Provide the [X, Y] coordinate of the cell's center where the given text is located.  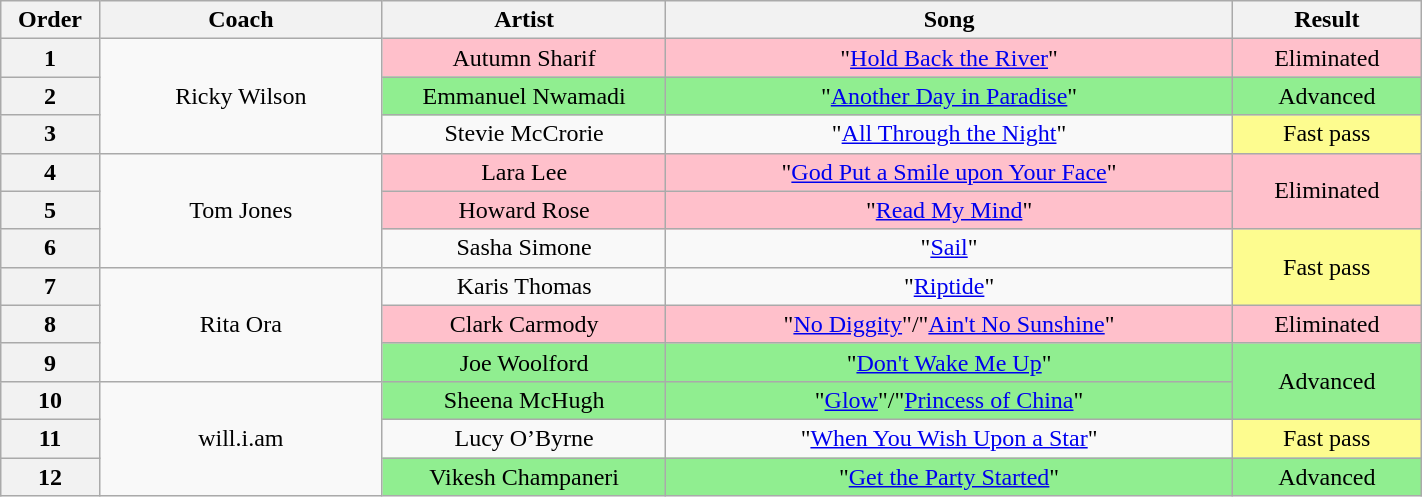
Sasha Simone [524, 248]
"Get the Party Started" [950, 477]
"No Diggity"/"Ain't No Sunshine" [950, 324]
7 [50, 286]
"Hold Back the River" [950, 58]
Ricky Wilson [240, 96]
Howard Rose [524, 210]
Lucy O’Byrne [524, 438]
3 [50, 134]
"God Put a Smile upon Your Face" [950, 172]
will.i.am [240, 438]
10 [50, 400]
"Sail" [950, 248]
Lara Lee [524, 172]
"When You Wish Upon a Star" [950, 438]
Karis Thomas [524, 286]
"Read My Mind" [950, 210]
Emmanuel Nwamadi [524, 96]
Vikesh Champaneri [524, 477]
6 [50, 248]
Tom Jones [240, 210]
8 [50, 324]
"Don't Wake Me Up" [950, 362]
Artist [524, 20]
4 [50, 172]
5 [50, 210]
1 [50, 58]
"All Through the Night" [950, 134]
"Riptide" [950, 286]
Joe Woolford [524, 362]
"Another Day in Paradise" [950, 96]
Autumn Sharif [524, 58]
Coach [240, 20]
Song [950, 20]
"Glow"/"Princess of China" [950, 400]
Order [50, 20]
Result [1326, 20]
Clark Carmody [524, 324]
Sheena McHugh [524, 400]
9 [50, 362]
Rita Ora [240, 324]
Stevie McCrorie [524, 134]
12 [50, 477]
11 [50, 438]
2 [50, 96]
